For the text-containing cell, return its midpoint in [x, y] coordinate format. 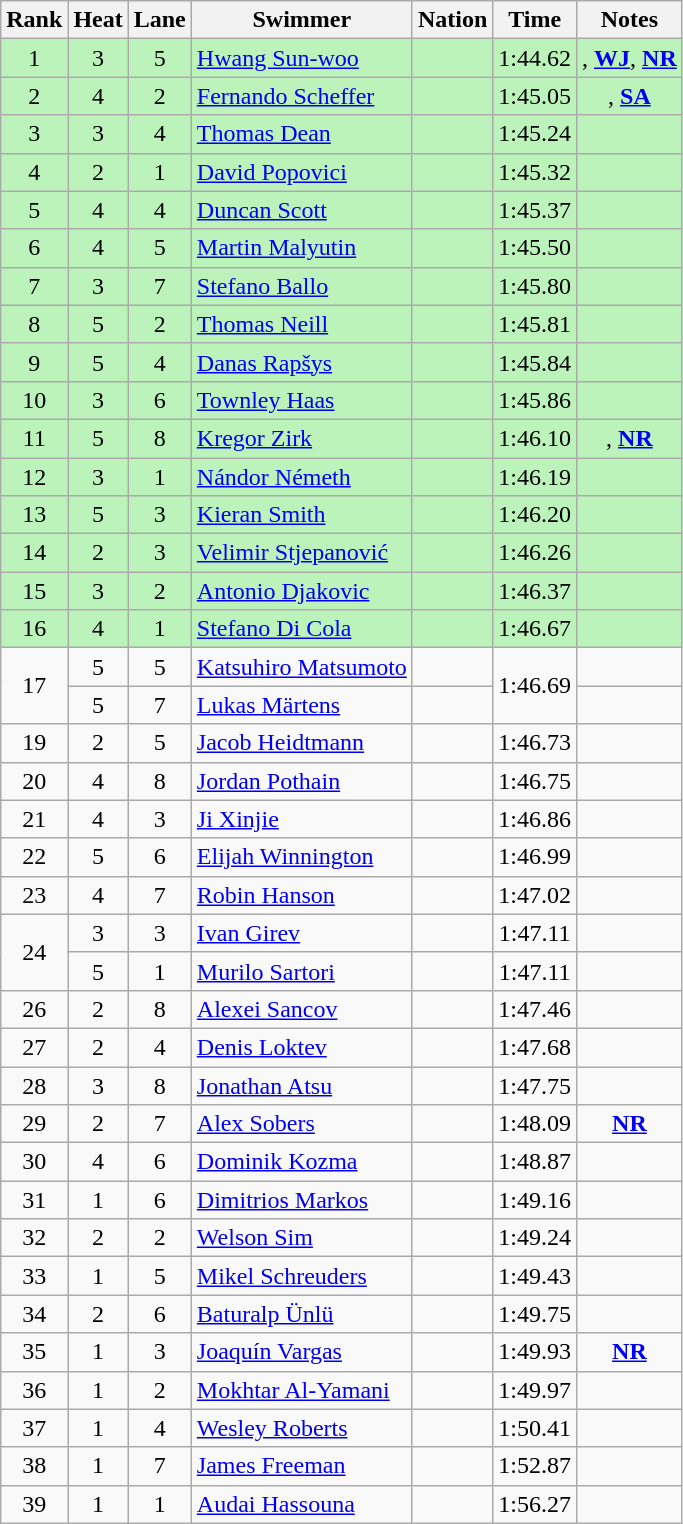
1:46.67 [535, 629]
Nándor Németh [302, 477]
1:49.75 [535, 1314]
1:46.20 [535, 515]
Velimir Stjepanović [302, 553]
1:46.75 [535, 781]
Katsuhiro Matsumoto [302, 667]
1:45.86 [535, 400]
Stefano Di Cola [302, 629]
Time [535, 20]
1:46.10 [535, 438]
Dominik Kozma [302, 1162]
27 [34, 1047]
1:49.97 [535, 1390]
1:49.16 [535, 1200]
Lukas Märtens [302, 705]
31 [34, 1200]
Alex Sobers [302, 1124]
11 [34, 438]
1:49.24 [535, 1238]
Welson Sim [302, 1238]
Danas Rapšys [302, 362]
1:45.37 [535, 210]
Duncan Scott [302, 210]
15 [34, 591]
10 [34, 400]
Jonathan Atsu [302, 1085]
Jacob Heidtmann [302, 743]
Robin Hanson [302, 895]
34 [34, 1314]
Ji Xinjie [302, 819]
1:45.80 [535, 286]
Kregor Zirk [302, 438]
Alexei Sancov [302, 1009]
Rank [34, 20]
Mokhtar Al-Yamani [302, 1390]
1:45.24 [535, 134]
1:46.99 [535, 857]
Thomas Neill [302, 324]
Baturalp Ünlü [302, 1314]
Mikel Schreuders [302, 1276]
Stefano Ballo [302, 286]
1:46.26 [535, 553]
1:45.50 [535, 248]
Thomas Dean [302, 134]
Denis Loktev [302, 1047]
, SA [630, 96]
9 [34, 362]
13 [34, 515]
1:50.41 [535, 1428]
1:45.32 [535, 172]
Notes [630, 20]
30 [34, 1162]
1:47.75 [535, 1085]
, WJ, NR [630, 58]
1:48.87 [535, 1162]
14 [34, 553]
36 [34, 1390]
, NR [630, 438]
David Popovici [302, 172]
Kieran Smith [302, 515]
1:52.87 [535, 1466]
21 [34, 819]
32 [34, 1238]
Jordan Pothain [302, 781]
1:46.37 [535, 591]
1:47.68 [535, 1047]
1:47.46 [535, 1009]
1:45.84 [535, 362]
1:45.05 [535, 96]
12 [34, 477]
20 [34, 781]
Martin Malyutin [302, 248]
23 [34, 895]
Lane [160, 20]
16 [34, 629]
1:48.09 [535, 1124]
Hwang Sun-woo [302, 58]
Antonio Djakovic [302, 591]
24 [34, 952]
33 [34, 1276]
1:44.62 [535, 58]
37 [34, 1428]
1:46.86 [535, 819]
39 [34, 1504]
Elijah Winnington [302, 857]
Ivan Girev [302, 933]
1:46.69 [535, 686]
James Freeman [302, 1466]
29 [34, 1124]
26 [34, 1009]
38 [34, 1466]
1:49.43 [535, 1276]
Townley Haas [302, 400]
22 [34, 857]
Murilo Sartori [302, 971]
1:45.81 [535, 324]
17 [34, 686]
19 [34, 743]
Swimmer [302, 20]
Nation [452, 20]
28 [34, 1085]
Heat [98, 20]
1:56.27 [535, 1504]
1:49.93 [535, 1352]
35 [34, 1352]
Audai Hassouna [302, 1504]
Wesley Roberts [302, 1428]
1:46.73 [535, 743]
1:47.02 [535, 895]
Joaquín Vargas [302, 1352]
1:46.19 [535, 477]
Dimitrios Markos [302, 1200]
Fernando Scheffer [302, 96]
